Determine the [X, Y] coordinate at the center of the cell enclosing the given text.  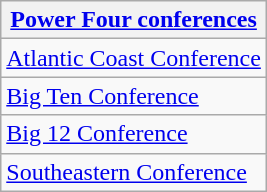
Power Four conferences [134, 20]
Big 12 Conference [134, 134]
Big Ten Conference [134, 96]
Atlantic Coast Conference [134, 58]
Southeastern Conference [134, 172]
